Extract the (X, Y) coordinate from the center of the cell holding the provided text.  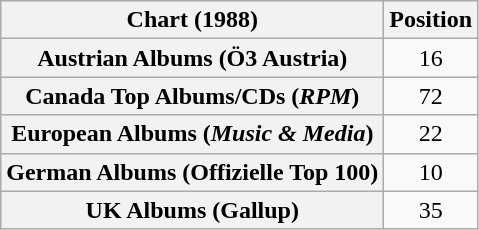
10 (431, 172)
22 (431, 134)
16 (431, 58)
Position (431, 20)
72 (431, 96)
Chart (1988) (192, 20)
Austrian Albums (Ö3 Austria) (192, 58)
35 (431, 210)
UK Albums (Gallup) (192, 210)
German Albums (Offizielle Top 100) (192, 172)
Canada Top Albums/CDs (RPM) (192, 96)
European Albums (Music & Media) (192, 134)
